Provide the [x, y] coordinate of the cell's center where the given text is located.  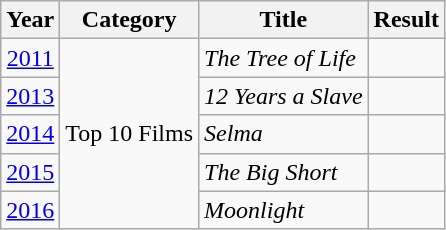
2011 [30, 58]
2016 [30, 210]
2015 [30, 172]
2013 [30, 96]
Moonlight [284, 210]
Title [284, 20]
The Tree of Life [284, 58]
Year [30, 20]
12 Years a Slave [284, 96]
Top 10 Films [130, 134]
Result [406, 20]
The Big Short [284, 172]
Selma [284, 134]
2014 [30, 134]
Category [130, 20]
